Output the (X, Y) coordinate of the center of the cell containing the given text.  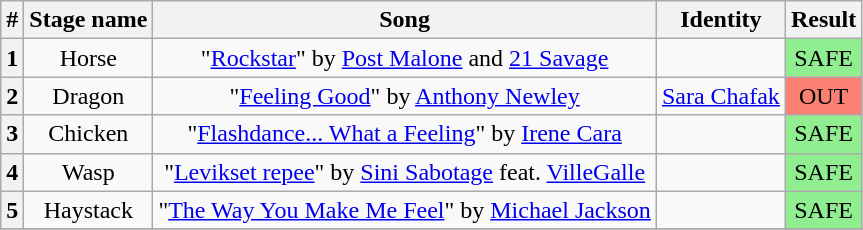
"Levikset repee" by Sini Sabotage feat. VilleGalle (405, 172)
Dragon (88, 96)
"Flashdance... What a Feeling" by Irene Cara (405, 134)
# (12, 20)
Chicken (88, 134)
5 (12, 210)
Wasp (88, 172)
OUT (823, 96)
Result (823, 20)
"Rockstar" by Post Malone and 21 Savage (405, 58)
Song (405, 20)
"Feeling Good" by Anthony Newley (405, 96)
4 (12, 172)
3 (12, 134)
Identity (720, 20)
Stage name (88, 20)
Sara Chafak (720, 96)
Haystack (88, 210)
Horse (88, 58)
1 (12, 58)
2 (12, 96)
"The Way You Make Me Feel" by Michael Jackson (405, 210)
